Detect which cell encompasses the target text, then output its [x, y] center coordinate. 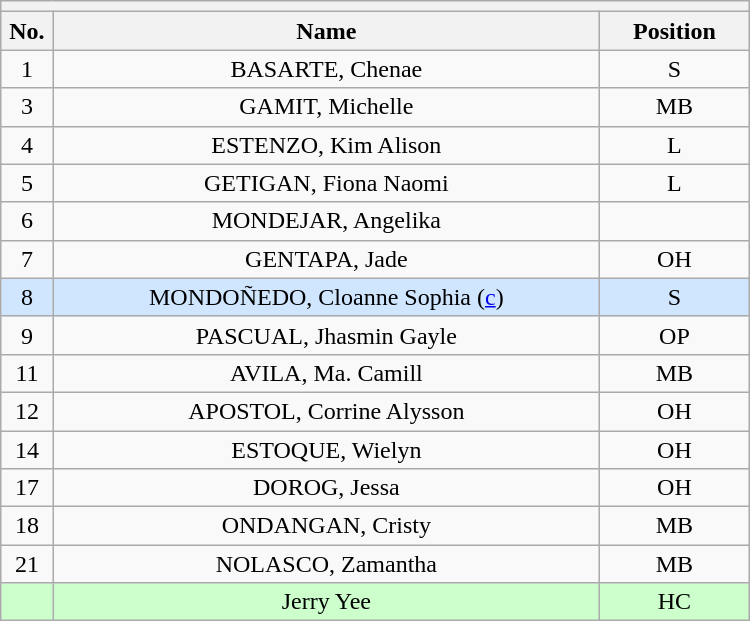
PASCUAL, Jhasmin Gayle [326, 335]
21 [27, 564]
MONDOÑEDO, Cloanne Sophia (c) [326, 297]
3 [27, 107]
Name [326, 31]
ESTENZO, Kim Alison [326, 145]
GETIGAN, Fiona Naomi [326, 183]
Jerry Yee [326, 602]
12 [27, 411]
Position [675, 31]
MONDEJAR, Angelika [326, 221]
OP [675, 335]
ESTOQUE, Wielyn [326, 449]
18 [27, 526]
APOSTOL, Corrine Alysson [326, 411]
11 [27, 373]
BASARTE, Chenae [326, 69]
4 [27, 145]
No. [27, 31]
14 [27, 449]
GAMIT, Michelle [326, 107]
17 [27, 488]
DOROG, Jessa [326, 488]
8 [27, 297]
7 [27, 259]
GENTAPA, Jade [326, 259]
9 [27, 335]
1 [27, 69]
HC [675, 602]
NOLASCO, Zamantha [326, 564]
6 [27, 221]
AVILA, Ma. Camill [326, 373]
5 [27, 183]
ONDANGAN, Cristy [326, 526]
